Find where the given text appears and provide that cell's center as [x, y] coordinate. 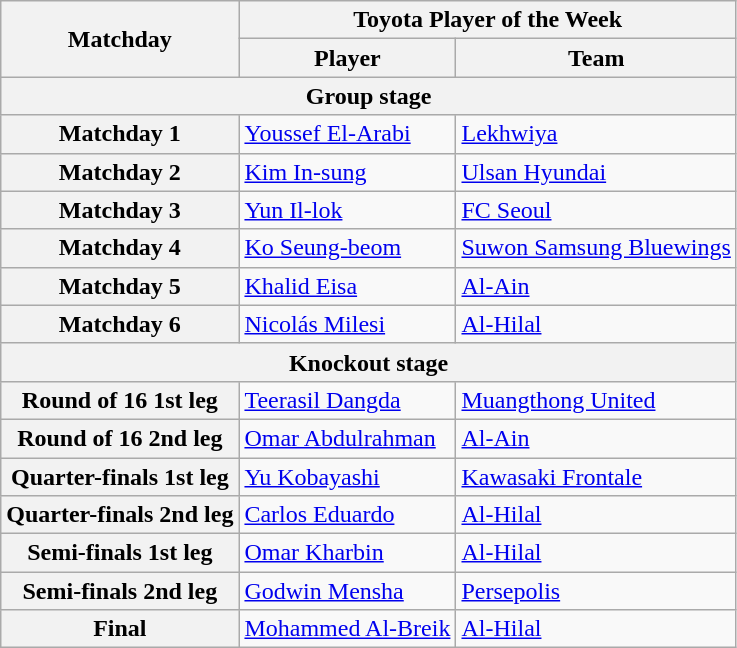
Muangthong United [596, 400]
FC Seoul [596, 210]
Yun Il-lok [348, 210]
Nicolás Milesi [348, 324]
Matchday 3 [120, 210]
Omar Abdulrahman [348, 438]
Ko Seung-beom [348, 248]
Round of 16 1st leg [120, 400]
Khalid Eisa [348, 286]
Kim In-sung [348, 172]
Teerasil Dangda [348, 400]
Godwin Mensha [348, 591]
Semi-finals 1st leg [120, 553]
Group stage [369, 96]
Player [348, 58]
Carlos Eduardo [348, 515]
Final [120, 629]
Persepolis [596, 591]
Mohammed Al-Breik [348, 629]
Lekhwiya [596, 134]
Omar Kharbin [348, 553]
Yu Kobayashi [348, 477]
Ulsan Hyundai [596, 172]
Matchday 5 [120, 286]
Matchday [120, 39]
Quarter-finals 2nd leg [120, 515]
Kawasaki Frontale [596, 477]
Youssef El-Arabi [348, 134]
Matchday 4 [120, 248]
Knockout stage [369, 362]
Semi-finals 2nd leg [120, 591]
Suwon Samsung Bluewings [596, 248]
Team [596, 58]
Quarter-finals 1st leg [120, 477]
Matchday 2 [120, 172]
Round of 16 2nd leg [120, 438]
Matchday 6 [120, 324]
Toyota Player of the Week [488, 20]
Matchday 1 [120, 134]
